Output the (X, Y) coordinate of the center of the cell containing the given text.  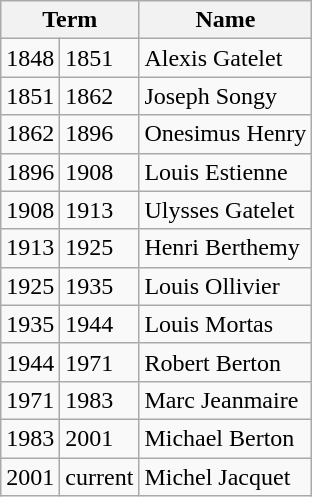
Michael Berton (226, 438)
Louis Estienne (226, 172)
Term (70, 20)
Alexis Gatelet (226, 58)
Robert Berton (226, 362)
Michel Jacquet (226, 477)
1848 (30, 58)
Name (226, 20)
Louis Mortas (226, 324)
Joseph Songy (226, 96)
current (100, 477)
Louis Ollivier (226, 286)
Marc Jeanmaire (226, 400)
Henri Berthemy (226, 248)
Ulysses Gatelet (226, 210)
Onesimus Henry (226, 134)
